Pinpoint the cell where the given text exists, returning its (X, Y) midpoint coordinate. 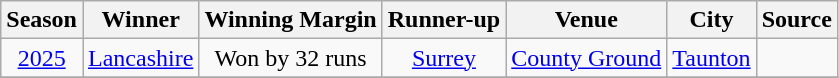
Winning Margin (290, 20)
Surrey (444, 58)
Runner-up (444, 20)
County Ground (586, 58)
Season (42, 20)
Taunton (712, 58)
Lancashire (140, 58)
2025 (42, 58)
Venue (586, 20)
Winner (140, 20)
Won by 32 runs (290, 58)
Source (796, 20)
City (712, 20)
